Find where the given text appears and provide that cell's center as (X, Y) coordinate. 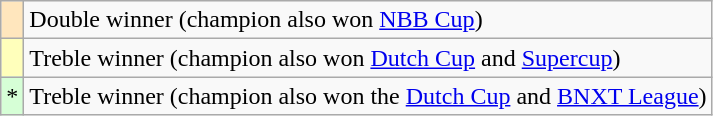
Double winner (champion also won NBB Cup) (368, 20)
Treble winner (champion also won Dutch Cup and Supercup) (368, 58)
* (12, 96)
Treble winner (champion also won the Dutch Cup and BNXT League) (368, 96)
